Determine the (X, Y) coordinate at the center of the cell enclosing the given text.  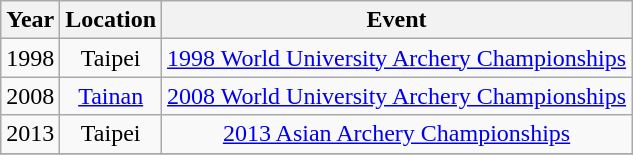
1998 World University Archery Championships (397, 58)
2008 (30, 96)
Year (30, 20)
1998 (30, 58)
2008 World University Archery Championships (397, 96)
Tainan (111, 96)
Location (111, 20)
Event (397, 20)
2013 (30, 134)
2013 Asian Archery Championships (397, 134)
